Provide the (X, Y) coordinate of the cell's center where the given text is located.  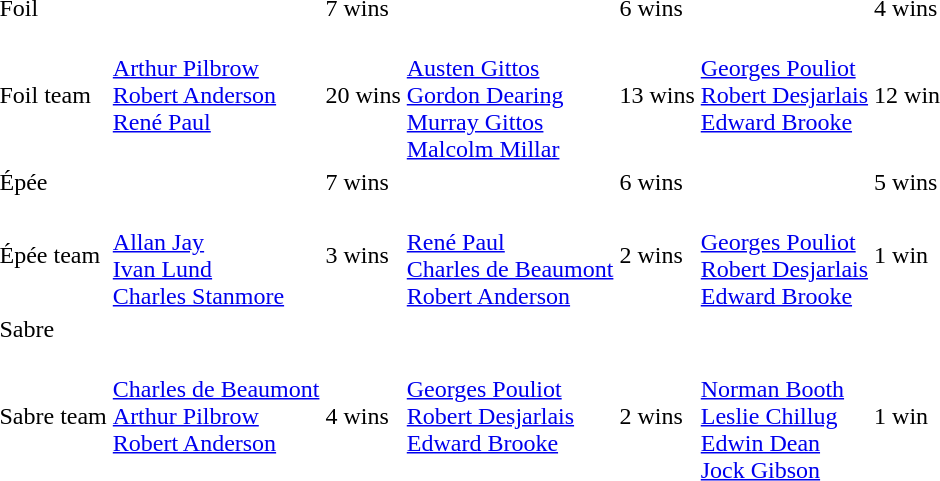
13 wins (657, 95)
3 wins (363, 256)
Arthur PilbrowRobert AndersonRené Paul (216, 95)
René PaulCharles de BeaumontRobert Anderson (510, 256)
6 wins (657, 182)
Austen GittosGordon DearingMurray GittosMalcolm Millar (510, 95)
2 wins (657, 256)
20 wins (363, 95)
7 wins (363, 182)
Allan JayIvan LundCharles Stanmore (216, 256)
